Return the [X, Y] coordinate for the center point of the cell that contains the specified text.  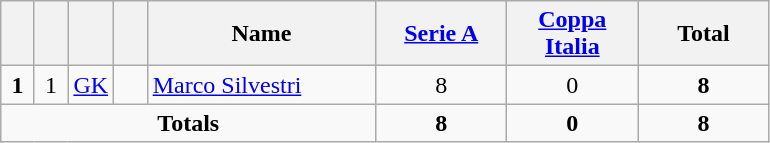
Marco Silvestri [262, 85]
Coppa Italia [572, 34]
GK [91, 85]
Name [262, 34]
Serie A [442, 34]
Totals [188, 123]
Total [704, 34]
